Output the [X, Y] coordinate of the center of the cell containing the given text.  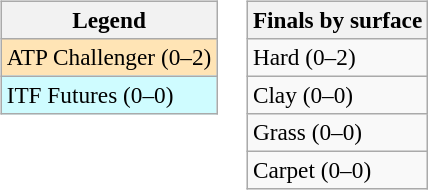
Clay (0–0) [337, 95]
Hard (0–2) [337, 57]
ITF Futures (0–0) [108, 95]
ATP Challenger (0–2) [108, 57]
Finals by surface [337, 20]
Legend [108, 20]
Carpet (0–0) [337, 171]
Grass (0–0) [337, 133]
